From the cell containing the given text, extract its center point as (x, y) coordinate. 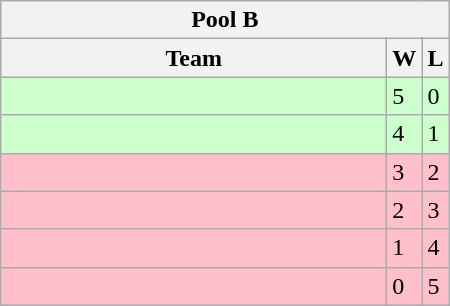
Team (194, 58)
W (404, 58)
L (436, 58)
Pool B (225, 20)
